Identify which cell holds the provided text, then report its (x, y) central coordinate. 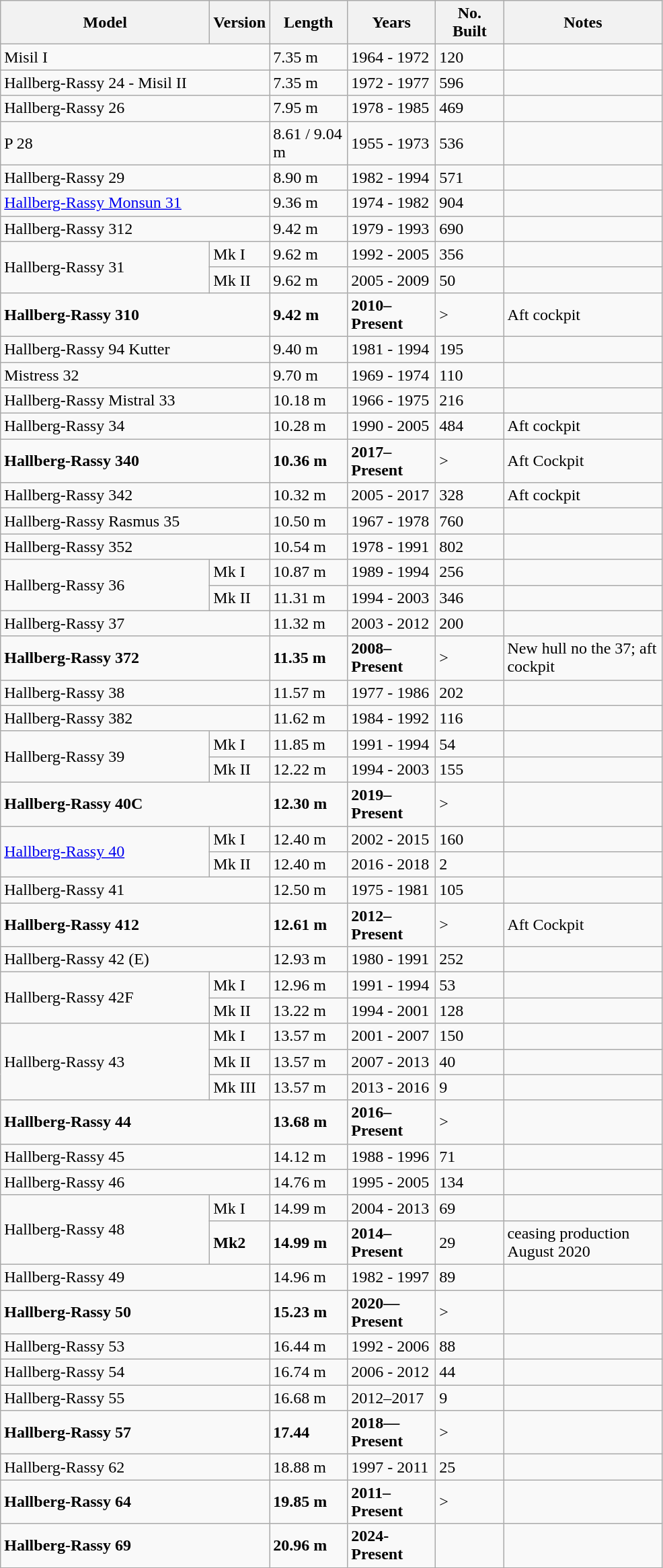
160 (469, 838)
Hallberg-Rassy 382 (135, 718)
Hallberg-Rassy 412 (135, 925)
Version (239, 23)
760 (469, 521)
18.88 m (309, 1467)
484 (469, 426)
110 (469, 375)
13.68 m (309, 1122)
9.40 m (309, 349)
1982 - 1994 (391, 178)
10.32 m (309, 496)
1980 - 1991 (391, 959)
1989 - 1994 (391, 572)
2012–2017 (391, 1398)
256 (469, 572)
Hallberg-Rassy 49 (135, 1277)
Mk III (239, 1087)
Model (105, 23)
Hallberg-Rassy Rasmus 35 (135, 521)
44 (469, 1372)
202 (469, 693)
11.57 m (309, 693)
40 (469, 1062)
12.50 m (309, 890)
8.61 / 9.04 m (309, 143)
596 (469, 83)
Hallberg-Rassy 45 (135, 1157)
16.44 m (309, 1347)
328 (469, 496)
11.85 m (309, 744)
2024-Present (391, 1545)
12.30 m (309, 804)
690 (469, 229)
Hallberg-Rassy 53 (135, 1347)
11.31 m (309, 598)
P 28 (135, 143)
Hallberg-Rassy 43 (105, 1062)
12.93 m (309, 959)
10.87 m (309, 572)
1984 - 1992 (391, 718)
2019–Present (391, 804)
1978 - 1985 (391, 108)
69 (469, 1208)
1964 - 1972 (391, 57)
9.36 m (309, 203)
216 (469, 401)
571 (469, 178)
12.22 m (309, 769)
25 (469, 1467)
128 (469, 1011)
11.35 m (309, 658)
13.22 m (309, 1011)
Hallberg-Rassy 24 - Misil II (135, 83)
New hull no the 37; aft cockpit (583, 658)
2006 - 2012 (391, 1372)
19.85 m (309, 1502)
17.44 (309, 1432)
536 (469, 143)
200 (469, 623)
10.36 m (309, 461)
Hallberg-Rassy 37 (135, 623)
2005 - 2017 (391, 496)
1966 - 1975 (391, 401)
1995 - 2005 (391, 1182)
2005 - 2009 (391, 280)
Hallberg-Rassy 64 (135, 1502)
ceasing production August 2020 (583, 1243)
89 (469, 1277)
Hallberg-Rassy 26 (135, 108)
1969 - 1974 (391, 375)
71 (469, 1157)
Hallberg-Rassy 352 (135, 547)
Hallberg-Rassy 57 (135, 1432)
346 (469, 598)
Mk2 (239, 1243)
54 (469, 744)
1955 - 1973 (391, 143)
2002 - 2015 (391, 838)
252 (469, 959)
Hallberg-Rassy 340 (135, 461)
16.74 m (309, 1372)
2012–Present (391, 925)
1992 - 2006 (391, 1347)
2014–Present (391, 1243)
Hallberg-Rassy 48 (105, 1229)
10.54 m (309, 547)
2003 - 2012 (391, 623)
Hallberg-Rassy 42 (E) (135, 959)
2018—Present (391, 1432)
2008–Present (391, 658)
Hallberg-Rassy 40 (105, 851)
Hallberg-Rassy 94 Kutter (135, 349)
105 (469, 890)
1977 - 1986 (391, 693)
1974 - 1982 (391, 203)
2016 - 2018 (391, 865)
1992 - 2005 (391, 254)
Hallberg-Rassy 34 (135, 426)
Hallberg-Rassy 38 (135, 693)
2010–Present (391, 315)
Hallberg-Rassy 50 (135, 1311)
Hallberg-Rassy 44 (135, 1122)
2004 - 2013 (391, 1208)
1981 - 1994 (391, 349)
195 (469, 349)
Hallberg-Rassy 29 (135, 178)
14.12 m (309, 1157)
11.62 m (309, 718)
2016–Present (391, 1122)
120 (469, 57)
2001 - 2007 (391, 1036)
2017–Present (391, 461)
Hallberg-Rassy 41 (135, 890)
1997 - 2011 (391, 1467)
14.76 m (309, 1182)
469 (469, 108)
2 (469, 865)
Notes (583, 23)
2013 - 2016 (391, 1087)
8.90 m (309, 178)
134 (469, 1182)
802 (469, 547)
Hallberg-Rassy 54 (135, 1372)
Hallberg-Rassy 372 (135, 658)
1972 - 1977 (391, 83)
Length (309, 23)
Hallberg-Rassy 55 (135, 1398)
2020—Present (391, 1311)
150 (469, 1036)
Hallberg-Rassy 36 (105, 585)
Hallberg-Rassy 69 (135, 1545)
9.70 m (309, 375)
1990 - 2005 (391, 426)
12.61 m (309, 925)
11.32 m (309, 623)
Hallberg-Rassy 40C (135, 804)
1982 - 1997 (391, 1277)
1967 - 1978 (391, 521)
10.28 m (309, 426)
Hallberg-Rassy 31 (105, 267)
Years (391, 23)
50 (469, 280)
Hallberg-Rassy 42F (105, 998)
356 (469, 254)
155 (469, 769)
14.96 m (309, 1277)
Hallberg-Rassy 312 (135, 229)
Hallberg-Rassy 46 (135, 1182)
10.50 m (309, 521)
53 (469, 985)
15.23 m (309, 1311)
Mistress 32 (135, 375)
88 (469, 1347)
No. Built (469, 23)
116 (469, 718)
1994 - 2001 (391, 1011)
Hallberg-Rassy 342 (135, 496)
10.18 m (309, 401)
Misil I (135, 57)
12.96 m (309, 985)
20.96 m (309, 1545)
Hallberg-Rassy 310 (135, 315)
16.68 m (309, 1398)
904 (469, 203)
29 (469, 1243)
1988 - 1996 (391, 1157)
Hallberg-Rassy Mistral 33 (135, 401)
2007 - 2013 (391, 1062)
1978 - 1991 (391, 547)
2011–Present (391, 1502)
Hallberg-Rassy 39 (105, 756)
1979 - 1993 (391, 229)
1975 - 1981 (391, 890)
Hallberg-Rassy 62 (135, 1467)
7.95 m (309, 108)
Hallberg-Rassy Monsun 31 (135, 203)
